Capture the cell that displays the provided text and extract its [X, Y] central coordinate. 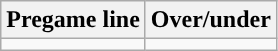
Over/under [210, 20]
Pregame line [74, 20]
